Pinpoint the cell where the given text exists, returning its [X, Y] midpoint coordinate. 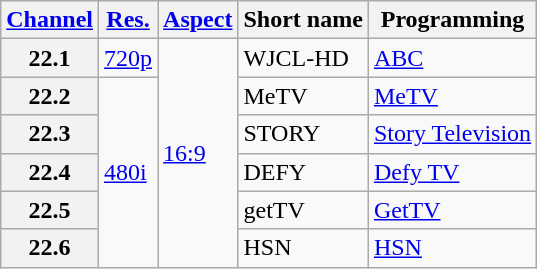
22.3 [50, 134]
Short name [303, 20]
Channel [50, 20]
STORY [303, 134]
720p [128, 58]
22.5 [50, 210]
Res. [128, 20]
22.2 [50, 96]
getTV [303, 210]
Aspect [198, 20]
22.6 [50, 248]
22.1 [50, 58]
WJCL-HD [303, 58]
Programming [452, 20]
GetTV [452, 210]
DEFY [303, 172]
480i [128, 172]
Story Television [452, 134]
Defy TV [452, 172]
ABC [452, 58]
22.4 [50, 172]
16:9 [198, 153]
